From the cell containing the given text, extract its center point as [x, y] coordinate. 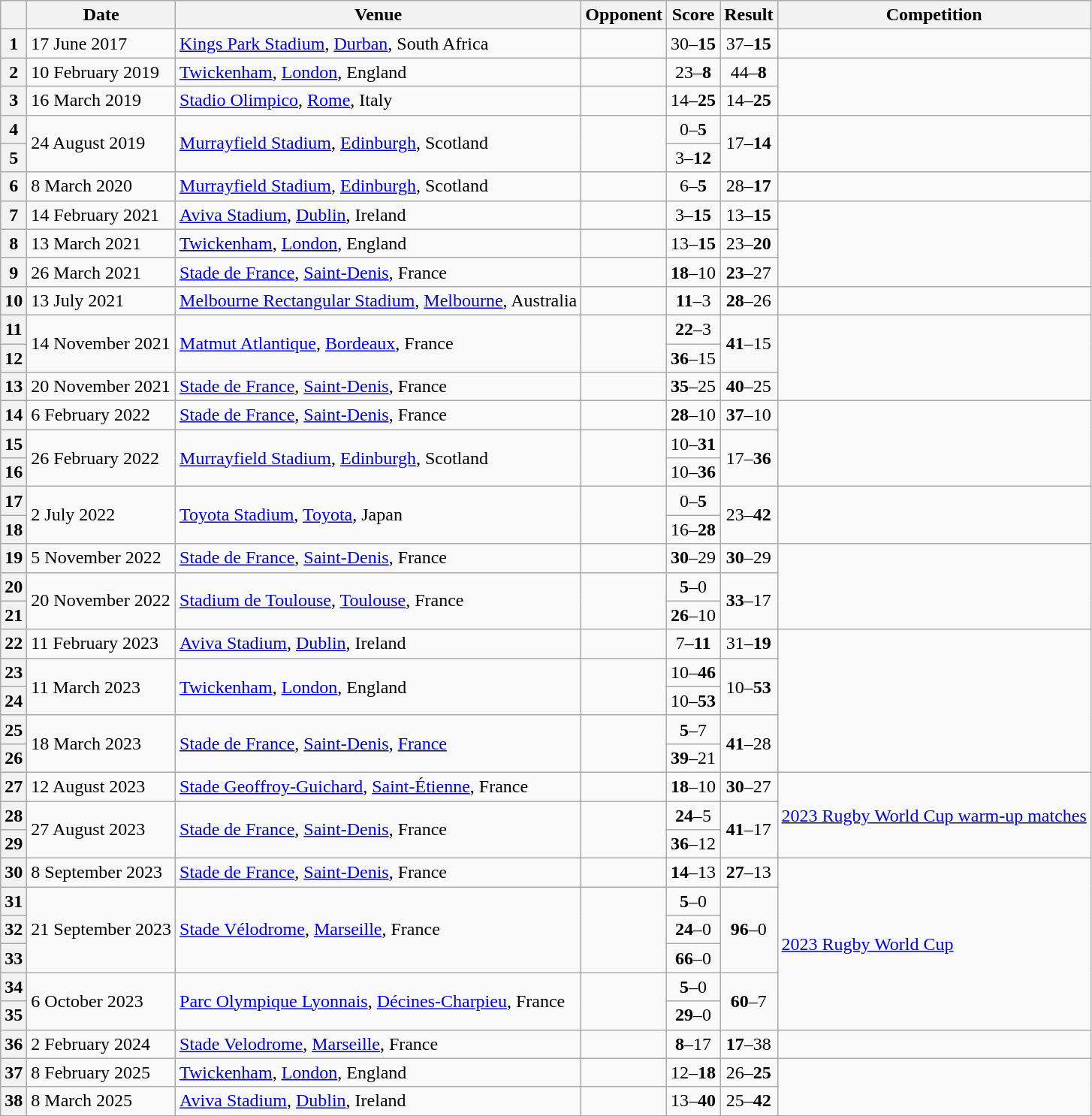
24–0 [694, 930]
14–13 [694, 873]
5 November 2022 [101, 558]
36–15 [694, 358]
Stade Vélodrome, Marseille, France [379, 930]
37 [14, 1072]
14 February 2021 [101, 215]
8 February 2025 [101, 1072]
Melbourne Rectangular Stadium, Melbourne, Australia [379, 300]
13 July 2021 [101, 300]
8 March 2020 [101, 186]
Score [694, 15]
10 February 2019 [101, 72]
4 [14, 129]
23–8 [694, 72]
Date [101, 15]
13 March 2021 [101, 243]
30–27 [749, 786]
11–3 [694, 300]
6–5 [694, 186]
38 [14, 1101]
2 [14, 72]
18 [14, 529]
22 [14, 644]
13–40 [694, 1101]
23–27 [749, 272]
16 March 2019 [101, 101]
7 [14, 215]
60–7 [749, 1001]
15 [14, 444]
39–21 [694, 758]
Result [749, 15]
17 June 2017 [101, 44]
26–25 [749, 1072]
10–46 [694, 672]
29 [14, 844]
11 [14, 329]
28–26 [749, 300]
13 [14, 387]
41–17 [749, 829]
2023 Rugby World Cup [934, 944]
Kings Park Stadium, Durban, South Africa [379, 44]
28 [14, 815]
36 [14, 1044]
31–19 [749, 644]
27–13 [749, 873]
25–42 [749, 1101]
28–10 [694, 415]
8 September 2023 [101, 873]
27 [14, 786]
12 [14, 358]
25 [14, 729]
23–42 [749, 515]
35 [14, 1015]
27 August 2023 [101, 829]
8–17 [694, 1044]
41–28 [749, 743]
16 [14, 472]
96–0 [749, 930]
14 November 2021 [101, 343]
1 [14, 44]
26 February 2022 [101, 458]
Matmut Atlantique, Bordeaux, France [379, 343]
35–25 [694, 387]
10–31 [694, 444]
26 March 2021 [101, 272]
30–15 [694, 44]
Stade Geoffroy-Guichard, Saint-Étienne, France [379, 786]
6 February 2022 [101, 415]
3–12 [694, 158]
5 [14, 158]
11 March 2023 [101, 686]
24–5 [694, 815]
20 [14, 587]
14 [14, 415]
23 [14, 672]
23–20 [749, 243]
8 March 2025 [101, 1101]
41–15 [749, 343]
34 [14, 987]
9 [14, 272]
26 [14, 758]
6 October 2023 [101, 1001]
3–15 [694, 215]
10 [14, 300]
2023 Rugby World Cup warm-up matches [934, 815]
12–18 [694, 1072]
28–17 [749, 186]
17 [14, 501]
Stadium de Toulouse, Toulouse, France [379, 601]
12 August 2023 [101, 786]
3 [14, 101]
2 February 2024 [101, 1044]
8 [14, 243]
33–17 [749, 601]
44–8 [749, 72]
6 [14, 186]
19 [14, 558]
30 [14, 873]
17–36 [749, 458]
Toyota Stadium, Toyota, Japan [379, 515]
2 July 2022 [101, 515]
26–10 [694, 615]
Venue [379, 15]
Parc Olympique Lyonnais, Décines-Charpieu, France [379, 1001]
37–10 [749, 415]
24 August 2019 [101, 143]
20 November 2021 [101, 387]
11 February 2023 [101, 644]
33 [14, 958]
37–15 [749, 44]
24 [14, 701]
17–14 [749, 143]
32 [14, 930]
36–12 [694, 844]
21 [14, 615]
Opponent [624, 15]
Stade Velodrome, Marseille, France [379, 1044]
5–7 [694, 729]
Competition [934, 15]
22–3 [694, 329]
40–25 [749, 387]
21 September 2023 [101, 930]
20 November 2022 [101, 601]
66–0 [694, 958]
7–11 [694, 644]
16–28 [694, 529]
29–0 [694, 1015]
31 [14, 901]
10–36 [694, 472]
18 March 2023 [101, 743]
Stadio Olimpico, Rome, Italy [379, 101]
17–38 [749, 1044]
